Scan for the cell matching the given text and deliver its [x, y] coordinate at center. 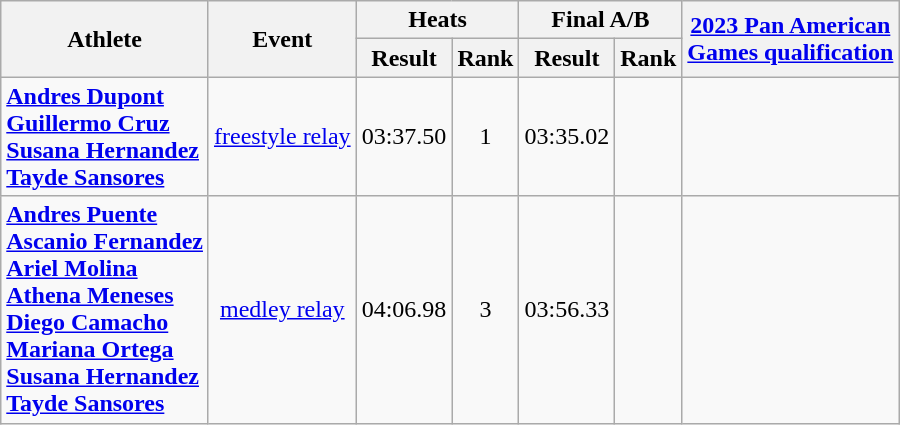
03:35.02 [567, 136]
1 [486, 136]
3 [486, 310]
Andres DupontGuillermo CruzSusana HernandezTayde Sansores [105, 136]
Final A/B [600, 20]
Heats [438, 20]
04:06.98 [404, 310]
Event [282, 39]
freestyle relay [282, 136]
Andres PuenteAscanio FernandezAriel MolinaAthena MenesesDiego CamachoMariana OrtegaSusana HernandezTayde Sansores [105, 310]
medley relay [282, 310]
Athlete [105, 39]
03:37.50 [404, 136]
03:56.33 [567, 310]
2023 Pan American Games qualification [790, 39]
